Identify which cell holds the provided text, then report its [X, Y] central coordinate. 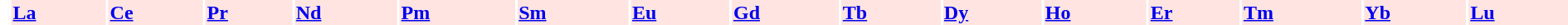
Pm [458, 12]
Pr [249, 12]
Sm [573, 12]
Tm [1301, 12]
Gd [785, 12]
Ho [1095, 12]
Er [1195, 12]
Eu [680, 12]
Yb [1415, 12]
Lu [1518, 12]
La [59, 12]
Nd [346, 12]
Ce [156, 12]
Dy [992, 12]
Tb [891, 12]
